Pinpoint the cell where the given text exists, returning its [x, y] midpoint coordinate. 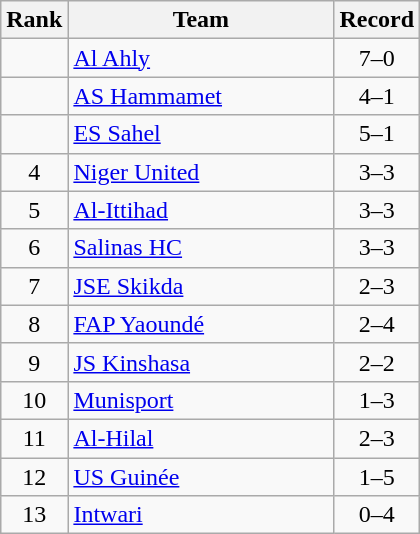
FAP Yaoundé [201, 324]
12 [34, 477]
Salinas HC [201, 248]
Intwari [201, 515]
5–1 [377, 134]
0–4 [377, 515]
7–0 [377, 58]
9 [34, 362]
5 [34, 210]
Team [201, 20]
Record [377, 20]
4 [34, 172]
2–4 [377, 324]
JS Kinshasa [201, 362]
13 [34, 515]
Al Ahly [201, 58]
2–2 [377, 362]
Al-Hilal [201, 438]
1–5 [377, 477]
11 [34, 438]
Niger United [201, 172]
4–1 [377, 96]
1–3 [377, 400]
AS Hammamet [201, 96]
7 [34, 286]
10 [34, 400]
8 [34, 324]
Rank [34, 20]
US Guinée [201, 477]
ES Sahel [201, 134]
Al-Ittihad [201, 210]
JSE Skikda [201, 286]
6 [34, 248]
Munisport [201, 400]
